Output the [X, Y] coordinate of the center of the cell containing the given text.  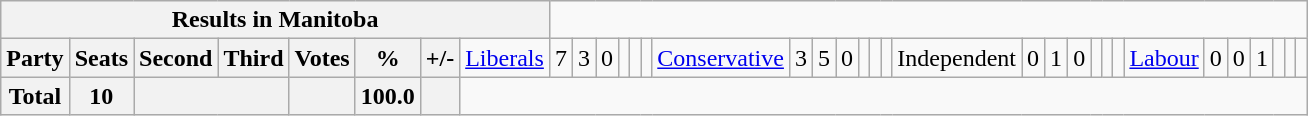
% [388, 58]
Liberals [505, 58]
Independent [957, 58]
Party [35, 58]
Results in Manitoba [276, 20]
100.0 [388, 96]
Third [254, 58]
Votes [322, 58]
5 [824, 58]
7 [560, 58]
10 [101, 96]
Second [176, 58]
Conservative [721, 58]
Labour [1164, 58]
+/- [440, 58]
Total [35, 96]
Seats [101, 58]
